Return the [X, Y] coordinate for the center point of the cell that contains the specified text.  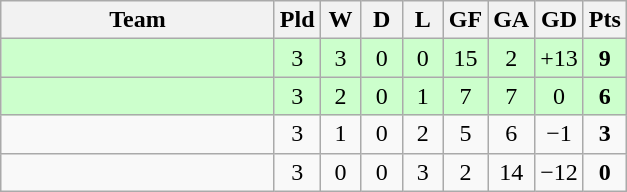
Pts [604, 20]
+13 [560, 58]
15 [465, 58]
−1 [560, 134]
D [382, 20]
−12 [560, 172]
5 [465, 134]
GF [465, 20]
L [422, 20]
14 [512, 172]
W [340, 20]
9 [604, 58]
GA [512, 20]
Pld [297, 20]
GD [560, 20]
Team [138, 20]
